Search for the cell housing the specified text and yield its [x, y] center coordinate. 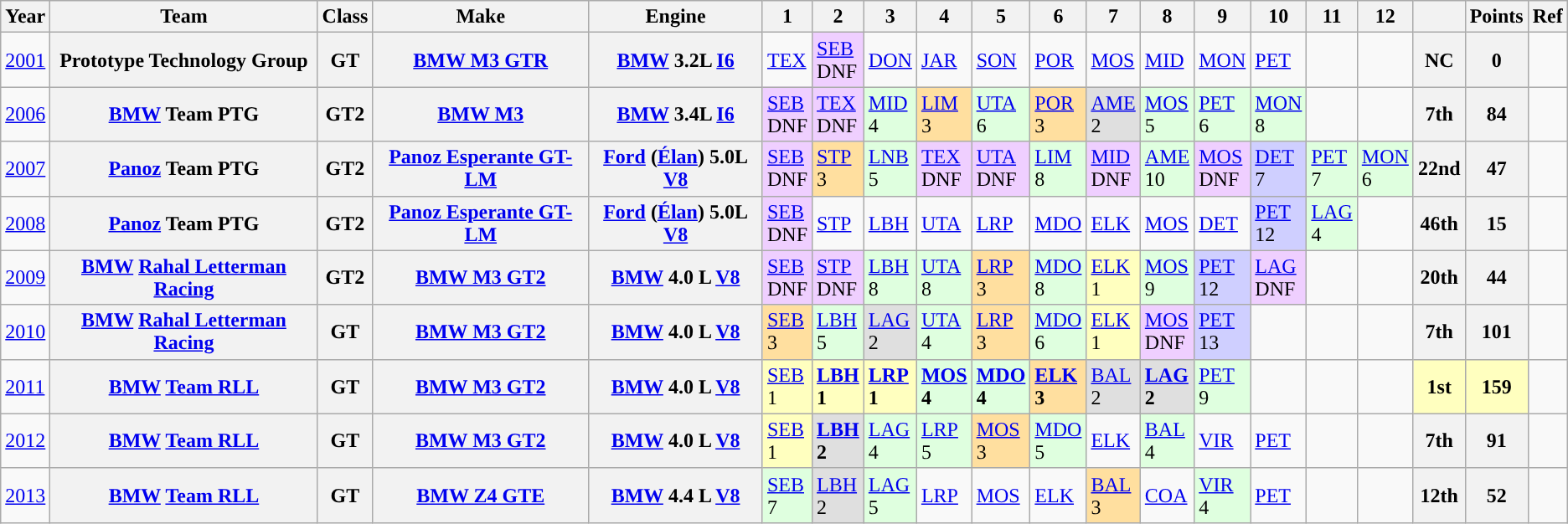
1st [1439, 387]
2008 [25, 223]
LAGDNF [1278, 278]
3 [890, 17]
POR3 [1059, 114]
Prototype Technology Group [184, 60]
0 [1496, 60]
MON6 [1385, 169]
2010 [25, 331]
2 [838, 17]
2006 [25, 114]
MDO5 [1059, 440]
MOS5 [1167, 114]
SEB3 [787, 331]
DET [1223, 223]
LBH5 [838, 331]
46th [1439, 223]
2009 [25, 278]
4 [944, 17]
PET6 [1223, 114]
9 [1223, 17]
MON8 [1278, 114]
BAL4 [1167, 440]
84 [1496, 114]
15 [1496, 223]
UTADNF [1001, 169]
22nd [1439, 169]
BAL3 [1113, 496]
STP3 [838, 169]
LBH8 [890, 278]
LRP5 [944, 440]
MOS9 [1167, 278]
PET13 [1223, 331]
159 [1496, 387]
VIR4 [1223, 496]
BMW M3 [481, 114]
STPDNF [838, 278]
11 [1332, 17]
AME2 [1113, 114]
PET7 [1332, 169]
VIR [1223, 440]
Ref [1548, 17]
COA [1167, 496]
LIM3 [944, 114]
MDO [1059, 223]
MON [1223, 60]
Make [481, 17]
SEB7 [787, 496]
2013 [25, 496]
SON [1001, 60]
LAG5 [890, 496]
TEX [787, 60]
Points [1496, 17]
20th [1439, 278]
NC [1439, 60]
MDO6 [1059, 331]
BMW 3.4L I6 [676, 114]
LNB5 [890, 169]
Year [25, 17]
Class [345, 17]
UTA6 [1001, 114]
MIDDNF [1113, 169]
MID [1167, 60]
2001 [25, 60]
STP [838, 223]
BMW 3.2L I6 [676, 60]
PET9 [1223, 387]
MOS3 [1001, 440]
12 [1385, 17]
7 [1113, 17]
2011 [25, 387]
BAL2 [1113, 387]
LBH1 [838, 387]
BMW M3 GTR [481, 60]
MOS4 [944, 387]
LRP1 [890, 387]
44 [1496, 278]
LBH [890, 223]
BMW 4.4 L V8 [676, 496]
91 [1496, 440]
MID4 [890, 114]
47 [1496, 169]
DET7 [1278, 169]
10 [1278, 17]
BMW Team PTG [184, 114]
UTA [944, 223]
JAR [944, 60]
BMW Z4 GTE [481, 496]
52 [1496, 496]
Team [184, 17]
POR [1059, 60]
1 [787, 17]
101 [1496, 331]
5 [1001, 17]
2007 [25, 169]
ELK3 [1059, 387]
Engine [676, 17]
2012 [25, 440]
8 [1167, 17]
MDO8 [1059, 278]
UTA8 [944, 278]
DON [890, 60]
LIM8 [1059, 169]
6 [1059, 17]
12th [1439, 496]
MDO4 [1001, 387]
UTA4 [944, 331]
AME10 [1167, 169]
